Return [X, Y] of the center of cell containing provided text 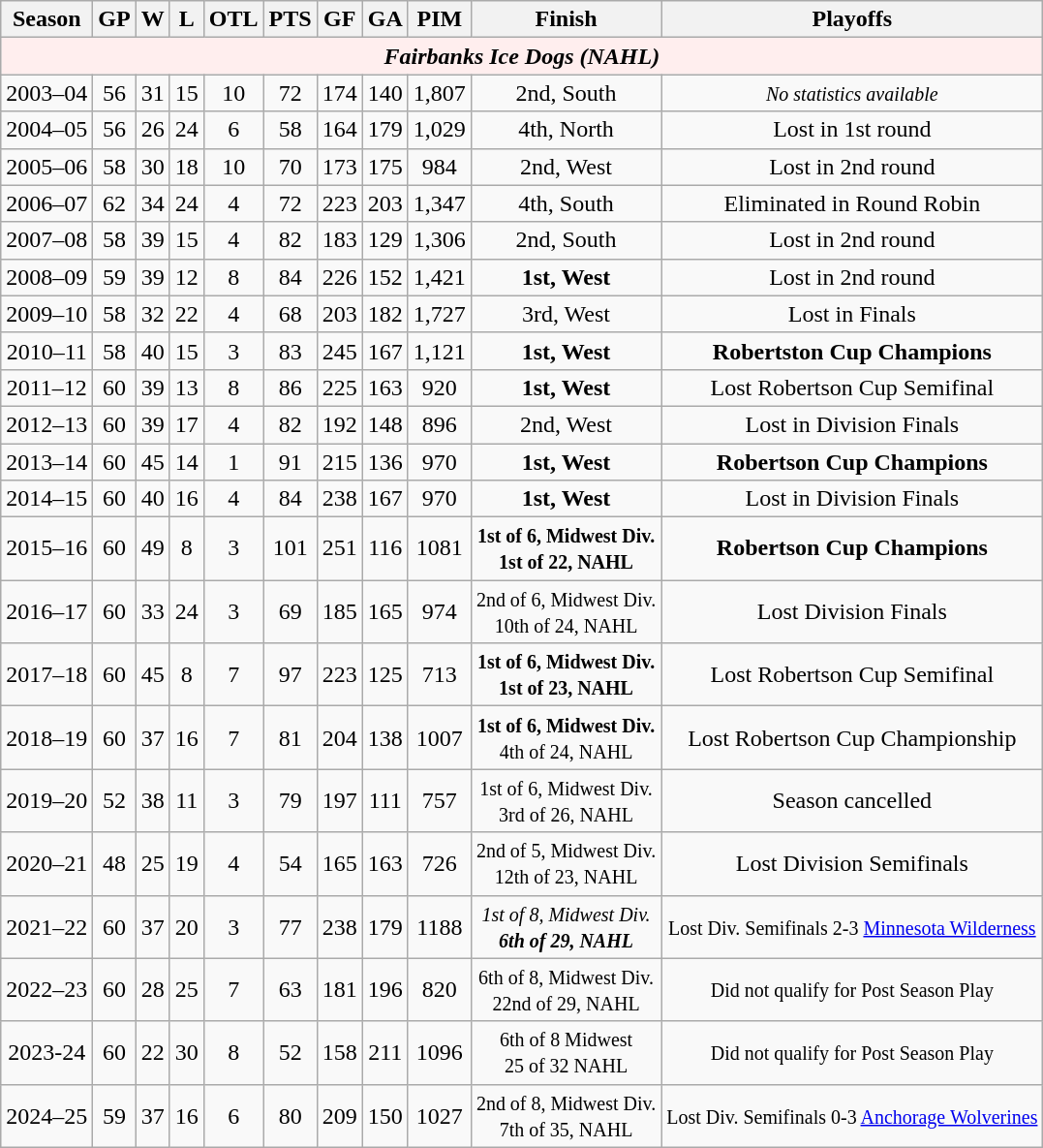
20 [186, 926]
Finish [566, 19]
197 [339, 800]
6th of 8, Midwest Div.22nd of 29, NAHL [566, 990]
2021–22 [46, 926]
PIM [440, 19]
1081 [440, 548]
175 [385, 167]
Lost Robertson Cup Championship [852, 738]
17 [186, 424]
2nd of 8, Midwest Div.7th of 35, NAHL [566, 1116]
86 [291, 388]
69 [291, 612]
138 [385, 738]
185 [339, 612]
Lost in Finals [852, 314]
183 [339, 240]
148 [385, 424]
1007 [440, 738]
Fairbanks Ice Dogs (NAHL) [522, 56]
140 [385, 93]
2022–23 [46, 990]
13 [186, 388]
2015–16 [46, 548]
2nd of 5, Midwest Div.12th of 23, NAHL [566, 864]
1,727 [440, 314]
2007–08 [46, 240]
129 [385, 240]
28 [153, 990]
726 [440, 864]
101 [291, 548]
1027 [440, 1116]
226 [339, 277]
181 [339, 990]
1,029 [440, 130]
83 [291, 351]
1st of 6, Midwest Div.1st of 23, NAHL [566, 674]
164 [339, 130]
111 [385, 800]
920 [440, 388]
2003–04 [46, 93]
Eliminated in Round Robin [852, 203]
2005–06 [46, 167]
974 [440, 612]
173 [339, 167]
2023-24 [46, 1052]
4th, North [566, 130]
26 [153, 130]
No statistics available [852, 93]
2009–10 [46, 314]
2018–19 [46, 738]
2014–15 [46, 499]
11 [186, 800]
63 [291, 990]
Lost Div. Semifinals 2-3 Minnesota Wilderness [852, 926]
757 [440, 800]
150 [385, 1116]
713 [440, 674]
Season cancelled [852, 800]
68 [291, 314]
Lost in 1st round [852, 130]
18 [186, 167]
Robertston Cup Champions [852, 351]
54 [291, 864]
1096 [440, 1052]
1st of 8, Midwest Div.6th of 29, NAHL [566, 926]
70 [291, 167]
PTS [291, 19]
2012–13 [46, 424]
1,347 [440, 203]
34 [153, 203]
1st of 6, Midwest Div.3rd of 26, NAHL [566, 800]
Lost Division Finals [852, 612]
1 [233, 462]
2nd of 6, Midwest Div.10th of 24, NAHL [566, 612]
48 [114, 864]
192 [339, 424]
125 [385, 674]
2024–25 [46, 1116]
81 [291, 738]
2004–05 [46, 130]
2020–21 [46, 864]
1,807 [440, 93]
1,421 [440, 277]
215 [339, 462]
62 [114, 203]
79 [291, 800]
GP [114, 19]
2011–12 [46, 388]
6th of 8 Midwest25 of 32 NAHL [566, 1052]
80 [291, 1116]
245 [339, 351]
2019–20 [46, 800]
211 [385, 1052]
209 [339, 1116]
97 [291, 674]
1st of 6, Midwest Div.4th of 24, NAHL [566, 738]
49 [153, 548]
2013–14 [46, 462]
12 [186, 277]
OTL [233, 19]
251 [339, 548]
38 [153, 800]
W [153, 19]
182 [385, 314]
Lost Div. Semifinals 0-3 Anchorage Wolverines [852, 1116]
896 [440, 424]
Lost Division Semifinals [852, 864]
2010–11 [46, 351]
77 [291, 926]
3rd, West [566, 314]
1188 [440, 926]
820 [440, 990]
1st of 6, Midwest Div.1st of 22, NAHL [566, 548]
158 [339, 1052]
116 [385, 548]
174 [339, 93]
225 [339, 388]
14 [186, 462]
136 [385, 462]
2008–09 [46, 277]
4th, South [566, 203]
GA [385, 19]
984 [440, 167]
2017–18 [46, 674]
2006–07 [46, 203]
19 [186, 864]
204 [339, 738]
33 [153, 612]
Playoffs [852, 19]
1,121 [440, 351]
L [186, 19]
91 [291, 462]
Season [46, 19]
2016–17 [46, 612]
GF [339, 19]
196 [385, 990]
152 [385, 277]
31 [153, 93]
32 [153, 314]
1,306 [440, 240]
